Extract the (X, Y) coordinate from the center of the cell holding the provided text.  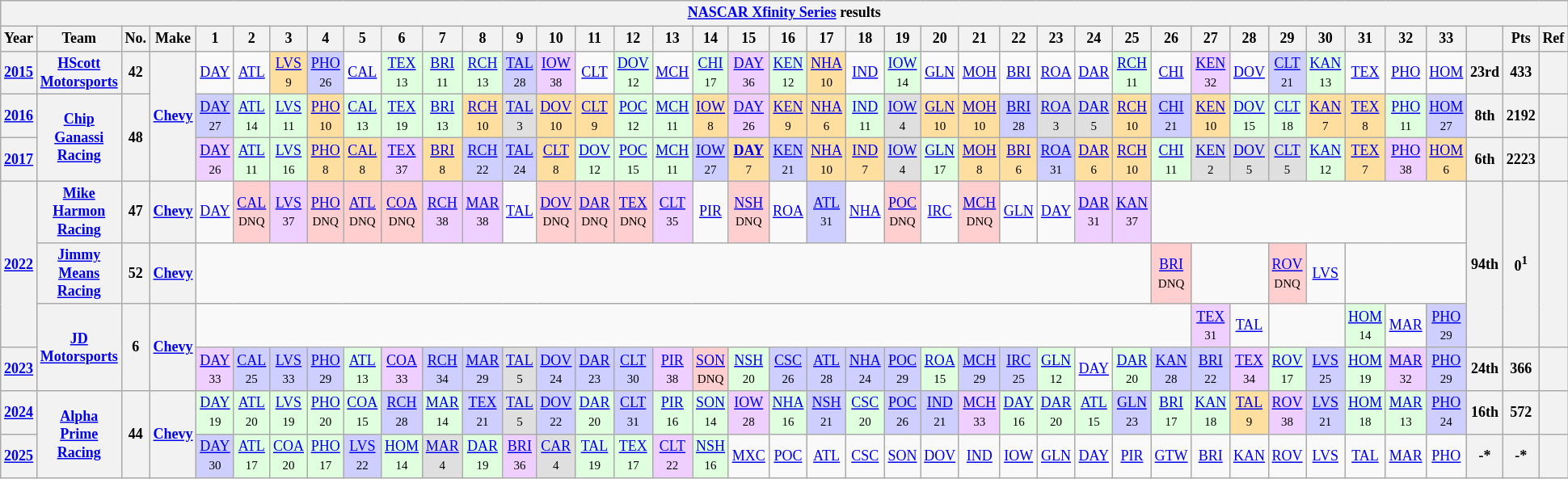
32 (1406, 39)
27 (1211, 39)
NSH20 (748, 369)
2024 (19, 413)
10 (556, 39)
25 (1132, 39)
PHO24 (1447, 413)
MOH10 (980, 116)
NHA24 (865, 369)
COA20 (289, 456)
CLT35 (672, 212)
ATL28 (827, 369)
48 (136, 137)
ATLDNQ (362, 212)
SON14 (711, 413)
HOM (1447, 73)
CLT18 (1287, 116)
433 (1521, 73)
BRI8 (442, 159)
GLN10 (940, 116)
30 (1326, 39)
94th (1486, 264)
572 (1521, 413)
PHO20 (325, 413)
CLT8 (556, 159)
2223 (1521, 159)
IRC (940, 212)
NHA16 (788, 413)
DAY27 (215, 116)
Make (173, 39)
2025 (19, 456)
2022 (19, 264)
IOW27 (711, 159)
KAN (1250, 456)
TEX31 (1211, 326)
KEN12 (788, 73)
CLT21 (1287, 73)
BRI28 (1018, 116)
CAL8 (362, 159)
Ref (1553, 39)
6th (1486, 159)
TAL19 (595, 456)
CSC (865, 456)
366 (1521, 369)
ROVDNQ (1287, 273)
TEX17 (633, 456)
DAY36 (748, 73)
24 (1094, 39)
TAL24 (520, 159)
BRI22 (1211, 369)
KAN12 (1326, 159)
RCH13 (483, 73)
CAL (362, 73)
HOM27 (1447, 116)
MAR13 (1406, 413)
LVS19 (289, 413)
CLT5 (1287, 159)
CLT9 (595, 116)
NASCAR Xfinity Series results (784, 13)
47 (136, 212)
SON (902, 456)
KEN10 (1211, 116)
DARDNQ (595, 212)
2 (252, 39)
Team (79, 39)
PHO38 (1406, 159)
NSH16 (711, 456)
LVS22 (362, 456)
52 (136, 273)
MAR38 (483, 212)
Jimmy Means Racing (79, 273)
44 (136, 435)
BRI17 (1171, 413)
GLN12 (1056, 369)
ROV17 (1287, 369)
33 (1447, 39)
ATL31 (827, 212)
3 (289, 39)
IOW38 (556, 73)
DOVDNQ (556, 212)
2015 (19, 73)
CAL25 (252, 369)
2017 (19, 159)
1 (215, 39)
23rd (1486, 73)
IRC25 (1018, 369)
DAR (1094, 73)
LVS11 (289, 116)
MAR29 (483, 369)
HScott Motorsports (79, 73)
22 (1018, 39)
DOV15 (1250, 116)
PHO17 (325, 456)
LVS37 (289, 212)
IND11 (865, 116)
RCH22 (483, 159)
KEN32 (1211, 73)
MCH (672, 73)
IOW (1018, 456)
CSC26 (788, 369)
MAR4 (442, 456)
ROA15 (940, 369)
KEN9 (788, 116)
GTW (1171, 456)
IOW28 (748, 413)
RCH28 (403, 413)
NSHDNQ (748, 212)
23 (1056, 39)
2192 (1521, 116)
DAY16 (1018, 413)
IND7 (865, 159)
KAN28 (1171, 369)
ROA31 (1056, 159)
01 (1521, 264)
28 (1250, 39)
DOV22 (556, 413)
11 (595, 39)
19 (902, 39)
5 (362, 39)
POC29 (902, 369)
POC15 (633, 159)
MOH8 (980, 159)
DAY33 (215, 369)
TAL3 (520, 116)
42 (136, 73)
Alpha Prime Racing (79, 435)
Pts (1521, 39)
GLN23 (1132, 413)
TEX7 (1366, 159)
KAN18 (1211, 413)
KAN13 (1326, 73)
POCDNQ (902, 212)
MCHDNQ (980, 212)
CHI17 (711, 73)
PHO8 (325, 159)
MCH29 (980, 369)
HOM19 (1366, 369)
16th (1486, 413)
CLT30 (633, 369)
TEXDNQ (633, 212)
BRIDNQ (1171, 273)
CLT (595, 73)
RCH34 (442, 369)
DAY30 (215, 456)
RCH38 (442, 212)
SONDNQ (711, 369)
PHODNQ (325, 212)
CAR4 (556, 456)
LVS16 (289, 159)
TEX21 (483, 413)
TEX8 (1366, 116)
ROA3 (1056, 116)
17 (827, 39)
TAL9 (1250, 413)
DAR23 (595, 369)
HOM6 (1447, 159)
IND21 (940, 413)
13 (672, 39)
DOV10 (556, 116)
9 (520, 39)
PHO10 (325, 116)
2023 (19, 369)
PIR16 (672, 413)
KAN37 (1132, 212)
DAR6 (1094, 159)
LVS25 (1326, 369)
4 (325, 39)
GLN17 (940, 159)
BRI36 (520, 456)
14 (711, 39)
COA15 (362, 413)
DAY7 (748, 159)
18 (865, 39)
MAR14 (442, 413)
HOM18 (1366, 413)
CHI (1171, 73)
ATL11 (252, 159)
TEX19 (403, 116)
DAR31 (1094, 212)
ATL17 (252, 456)
KEN2 (1211, 159)
NHA6 (827, 116)
POC26 (902, 413)
DOV24 (556, 369)
20 (940, 39)
CHI11 (1171, 159)
TEX37 (403, 159)
KAN7 (1326, 116)
CAL13 (362, 116)
2016 (19, 116)
Year (19, 39)
CHI21 (1171, 116)
COA33 (403, 369)
NSH21 (827, 413)
7 (442, 39)
MOH (980, 73)
CSC20 (865, 413)
TEX34 (1250, 369)
PIR38 (672, 369)
KEN21 (788, 159)
15 (748, 39)
TEX (1366, 73)
PHO26 (325, 73)
POC12 (633, 116)
MXC (748, 456)
ROV38 (1287, 413)
CLT22 (672, 456)
ATL14 (252, 116)
8 (483, 39)
ATL15 (1094, 413)
DAR19 (483, 456)
ATL20 (252, 413)
TAL28 (520, 73)
RCH11 (1132, 73)
ATL13 (362, 369)
JD Motorsports (79, 347)
Mike Harmon Racing (79, 212)
IOW14 (902, 73)
CALDNQ (252, 212)
BRI11 (442, 73)
31 (1366, 39)
NHA (865, 212)
BRI13 (442, 116)
IOW8 (711, 116)
LVS9 (289, 73)
BRI6 (1018, 159)
CLT31 (633, 413)
ROV (1287, 456)
16 (788, 39)
8th (1486, 116)
26 (1171, 39)
LVS33 (289, 369)
MCH33 (980, 413)
21 (980, 39)
29 (1287, 39)
MAR32 (1406, 369)
No. (136, 39)
24th (1486, 369)
12 (633, 39)
DAY19 (215, 413)
POC (788, 456)
DOV5 (1250, 159)
COADNQ (403, 212)
TEX13 (403, 73)
Chip Ganassi Racing (79, 137)
PHO11 (1406, 116)
DAR5 (1094, 116)
LVS21 (1326, 413)
